Detect which cell encompasses the target text, then output its [X, Y] center coordinate. 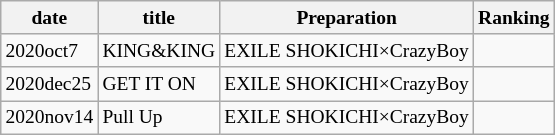
KING&KING [159, 50]
GET IT ON [159, 84]
Ranking [514, 18]
2020nov14 [50, 118]
title [159, 18]
date [50, 18]
2020oct7 [50, 50]
Pull Up [159, 118]
Preparation [347, 18]
2020dec25 [50, 84]
